Scan for the cell matching the given text and deliver its (x, y) coordinate at center. 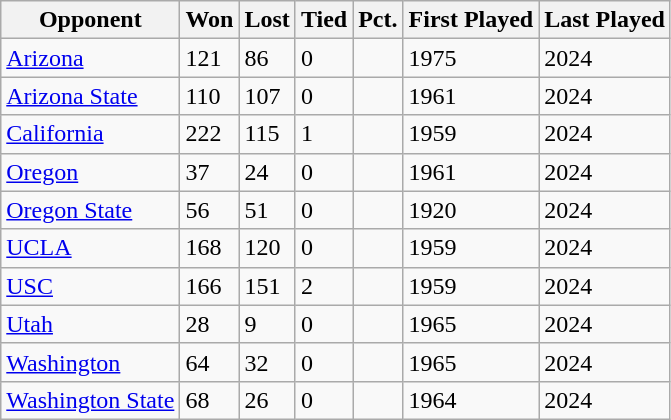
121 (210, 58)
1 (324, 134)
Arizona State (90, 96)
Pct. (378, 20)
USC (90, 286)
Opponent (90, 20)
56 (210, 210)
UCLA (90, 248)
24 (267, 172)
37 (210, 172)
Won (210, 20)
120 (267, 248)
1920 (471, 210)
Last Played (605, 20)
9 (267, 324)
California (90, 134)
168 (210, 248)
32 (267, 362)
Arizona (90, 58)
Utah (90, 324)
166 (210, 286)
51 (267, 210)
28 (210, 324)
1964 (471, 400)
222 (210, 134)
First Played (471, 20)
Washington State (90, 400)
64 (210, 362)
86 (267, 58)
1975 (471, 58)
2 (324, 286)
110 (210, 96)
26 (267, 400)
115 (267, 134)
Lost (267, 20)
68 (210, 400)
Tied (324, 20)
Washington (90, 362)
Oregon State (90, 210)
Oregon (90, 172)
151 (267, 286)
107 (267, 96)
